Scan for the cell matching the given text and deliver its (X, Y) coordinate at center. 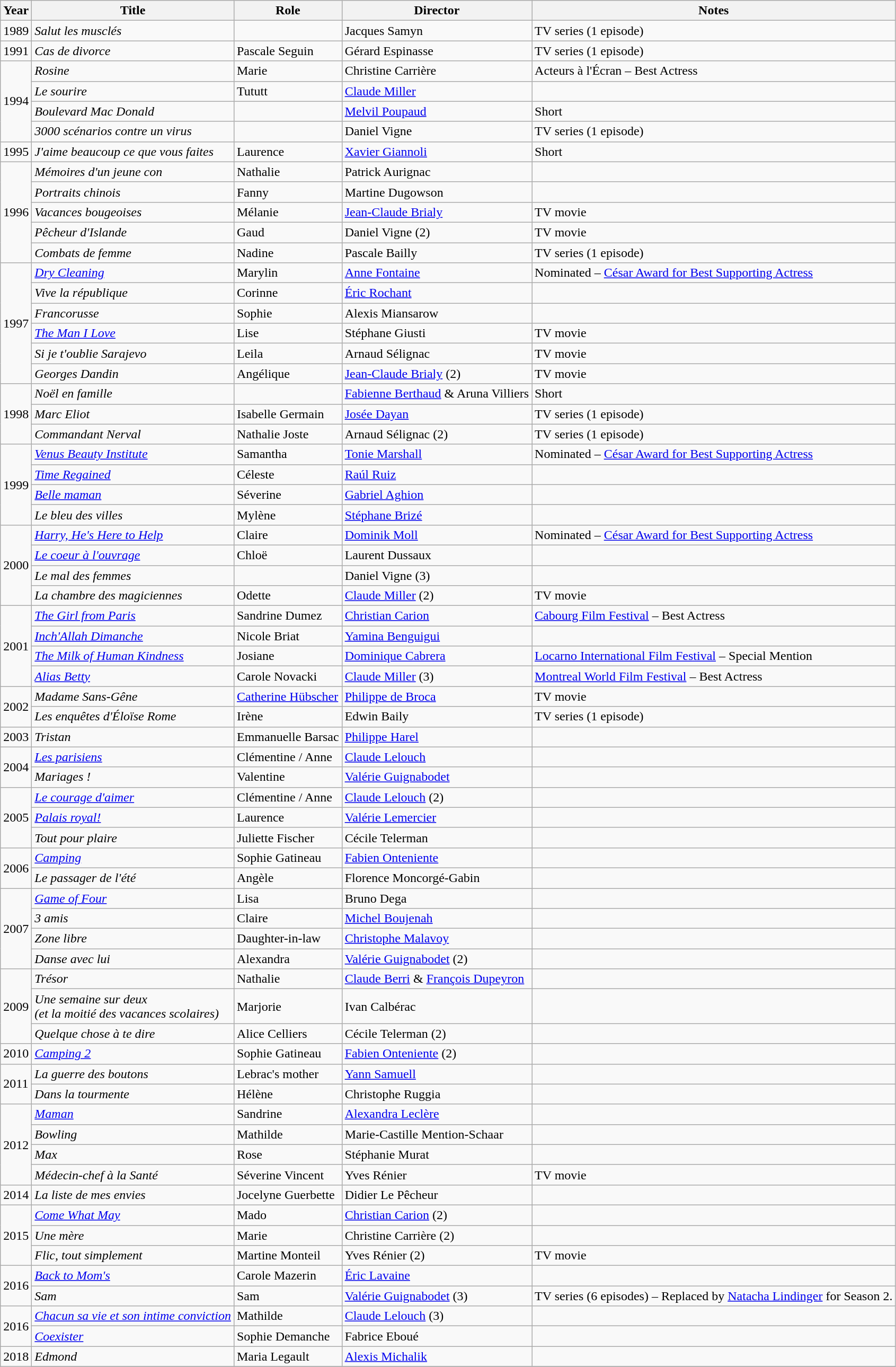
Come What May (133, 1215)
Alexandra Leclère (437, 1114)
Céleste (288, 474)
La guerre des boutons (133, 1074)
Vive la république (133, 293)
Une semaine sur deux (et la moitié des vacances scolaires) (133, 1006)
Edwin Baily (437, 717)
Title (133, 11)
Venus Beauty Institute (133, 454)
Mylène (288, 515)
The Milk of Human Kindness (133, 656)
Daniel Vigne (2) (437, 232)
2002 (16, 707)
Edmond (133, 1356)
Claude Lelouch (437, 757)
Stéphane Giusti (437, 333)
Vacances bougeoises (133, 212)
Éric Lavaine (437, 1276)
1999 (16, 484)
1995 (16, 152)
Maman (133, 1114)
Alias Betty (133, 676)
Mariages ! (133, 777)
Bruno Dega (437, 898)
Commandant Nerval (133, 434)
Philippe Harel (437, 737)
3 amis (133, 919)
3000 scénarios contre un virus (133, 131)
Ivan Calbérac (437, 1006)
Yann Samuell (437, 1074)
Martine Dugowson (437, 192)
2010 (16, 1054)
Arnaud Sélignac (437, 354)
Le bleu des villes (133, 515)
Le passager de l'été (133, 878)
Marjorie (288, 1006)
Fabienne Berthaud & Aruna Villiers (437, 394)
Jocelyne Guerbette (288, 1195)
Josiane (288, 656)
Les parisiens (133, 757)
Carole Mazerin (288, 1276)
2015 (16, 1235)
Chacun sa vie et son intime conviction (133, 1316)
Danse avec lui (133, 959)
Game of Four (133, 898)
Le mal des femmes (133, 575)
Quelque chose à te dire (133, 1034)
Year (16, 11)
Stéphane Brizé (437, 515)
Le coeur à l'ouvrage (133, 555)
Fabien Onteniente (2) (437, 1054)
La chambre des magiciennes (133, 596)
Michel Boujenah (437, 919)
Le sourire (133, 91)
Claude Lelouch (2) (437, 797)
Rosine (133, 71)
Christophe Ruggia (437, 1094)
Irène (288, 717)
Tututt (288, 91)
Le courage d'aimer (133, 797)
2000 (16, 565)
Christine Carrière (2) (437, 1236)
Séverine (288, 495)
Francorusse (133, 313)
Xavier Giannoli (437, 152)
Laurent Dussaux (437, 555)
Sophie (288, 313)
The Man I Love (133, 333)
Séverine Vincent (288, 1175)
Notes (714, 11)
Christophe Malavoy (437, 939)
2011 (16, 1084)
Marie-Castille Mention-Schaar (437, 1134)
Noël en famille (133, 394)
Marylin (288, 273)
Une mère (133, 1236)
Dry Cleaning (133, 273)
Tonie Marshall (437, 454)
Yves Rénier (437, 1175)
1991 (16, 51)
Dominique Cabrera (437, 656)
Si je t'oublie Sarajevo (133, 354)
The Girl from Paris (133, 616)
Claude Berri & François Dupeyron (437, 979)
Pêcheur d'Islande (133, 232)
2006 (16, 868)
Zone libre (133, 939)
2014 (16, 1195)
Philippe de Broca (437, 696)
2009 (16, 1006)
Melvil Poupaud (437, 111)
Éric Rochant (437, 293)
Jacques Samyn (437, 31)
Nadine (288, 253)
Sophie Demanche (288, 1336)
Raúl Ruiz (437, 474)
Combats de femme (133, 253)
2018 (16, 1356)
2003 (16, 737)
Les enquêtes d'Éloïse Rome (133, 717)
2005 (16, 817)
Cécile Telerman (2) (437, 1034)
Claude Miller (2) (437, 596)
Flic, tout simplement (133, 1256)
1989 (16, 31)
Harry, He's Here to Help (133, 535)
Anne Fontaine (437, 273)
Cas de divorce (133, 51)
Sandrine (288, 1114)
Samantha (288, 454)
Bowling (133, 1134)
Patrick Aurignac (437, 172)
Georges Dandin (133, 374)
Camping (133, 858)
Fabrice Eboué (437, 1336)
Florence Moncorgé-Gabin (437, 878)
Montreal World Film Festival – Best Actress (714, 676)
Yves Rénier (2) (437, 1256)
Claude Lelouch (3) (437, 1316)
Mélanie (288, 212)
Jean-Claude Brialy (437, 212)
Cécile Telerman (437, 837)
Christian Carion (2) (437, 1215)
Angèle (288, 878)
Daniel Vigne (437, 131)
Dans la tourmente (133, 1094)
Catherine Hübscher (288, 696)
Valentine (288, 777)
Pascale Bailly (437, 253)
Alexis Michalik (437, 1356)
Belle maman (133, 495)
Cabourg Film Festival – Best Actress (714, 616)
2007 (16, 929)
Claude Miller (3) (437, 676)
Odette (288, 596)
Nathalie Joste (288, 434)
Dominik Moll (437, 535)
Sandrine Dumez (288, 616)
Martine Monteil (288, 1256)
2004 (16, 767)
2001 (16, 646)
Valérie Guignabodet (437, 777)
Gérard Espinasse (437, 51)
Corinne (288, 293)
Christine Carrière (437, 71)
Daniel Vigne (3) (437, 575)
J'aime beaucoup ce que vous faites (133, 152)
Madame Sans-Gêne (133, 696)
Leila (288, 354)
Alice Celliers (288, 1034)
Didier Le Pêcheur (437, 1195)
Locarno International Film Festival – Special Mention (714, 656)
Valérie Lemercier (437, 817)
Mado (288, 1215)
Carole Novacki (288, 676)
Fanny (288, 192)
Médecin-chef à la Santé (133, 1175)
Alexandra (288, 959)
Portraits chinois (133, 192)
Director (437, 11)
Salut les musclés (133, 31)
Emmanuelle Barsac (288, 737)
La liste de mes envies (133, 1195)
Back to Mom's (133, 1276)
Christian Carion (437, 616)
Marc Eliot (133, 414)
Trésor (133, 979)
Mémoires d'un jeune con (133, 172)
1997 (16, 323)
Time Regained (133, 474)
Inch'Allah Dimanche (133, 636)
Angélique (288, 374)
Gaud (288, 232)
Acteurs à l'Écran – Best Actress (714, 71)
Valérie Guignabodet (3) (437, 1296)
Boulevard Mac Donald (133, 111)
Lisa (288, 898)
1994 (16, 101)
Yamina Benguigui (437, 636)
Nicole Briat (288, 636)
Jean-Claude Brialy (2) (437, 374)
Pascale Seguin (288, 51)
Stéphanie Murat (437, 1154)
Isabelle Germain (288, 414)
Hélène (288, 1094)
Fabien Onteniente (437, 858)
Palais royal! (133, 817)
Josée Dayan (437, 414)
1998 (16, 414)
Role (288, 11)
Claude Miller (437, 91)
Daughter-in-law (288, 939)
Maria Legault (288, 1356)
2012 (16, 1144)
1996 (16, 212)
Lebrac's mother (288, 1074)
Rose (288, 1154)
Lise (288, 333)
Camping 2 (133, 1054)
Tout pour plaire (133, 837)
Gabriel Aghion (437, 495)
Juliette Fischer (288, 837)
Chloë (288, 555)
Arnaud Sélignac (2) (437, 434)
Valérie Guignabodet (2) (437, 959)
Alexis Miansarow (437, 313)
Tristan (133, 737)
Max (133, 1154)
TV series (6 episodes) – Replaced by Natacha Lindinger for Season 2. (714, 1296)
Coexister (133, 1336)
